Determine the [X, Y] coordinate at the center of the cell enclosing the given text.  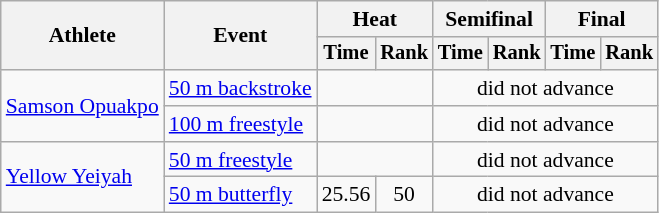
Yellow Yeiyah [82, 178]
50 m butterfly [240, 195]
Samson Opuakpo [82, 106]
Event [240, 36]
50 m freestyle [240, 160]
100 m freestyle [240, 124]
Final [601, 19]
25.56 [346, 195]
Athlete [82, 36]
50 m backstroke [240, 88]
Heat [375, 19]
Semifinal [489, 19]
50 [404, 195]
